Find where the given text appears and provide that cell's center as (x, y) coordinate. 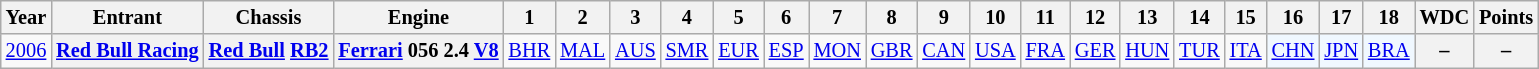
MON (838, 51)
Chassis (269, 17)
13 (1147, 17)
7 (838, 17)
CHN (1294, 51)
2006 (26, 51)
11 (1046, 17)
SMR (688, 51)
TUR (1199, 51)
MAL (582, 51)
WDC (1445, 17)
CAN (944, 51)
USA (995, 51)
3 (635, 17)
HUN (1147, 51)
18 (1389, 17)
Red Bull Racing (127, 51)
6 (786, 17)
EUR (738, 51)
FRA (1046, 51)
Year (26, 17)
5 (738, 17)
Engine (418, 17)
9 (944, 17)
GER (1095, 51)
16 (1294, 17)
12 (1095, 17)
2 (582, 17)
GBR (892, 51)
10 (995, 17)
4 (688, 17)
Entrant (127, 17)
1 (530, 17)
17 (1341, 17)
15 (1246, 17)
8 (892, 17)
Points (1506, 17)
ESP (786, 51)
Red Bull RB2 (269, 51)
JPN (1341, 51)
BHR (530, 51)
Ferrari 056 2.4 V8 (418, 51)
BRA (1389, 51)
14 (1199, 17)
ITA (1246, 51)
AUS (635, 51)
